Search for the cell housing the specified text and yield its [x, y] center coordinate. 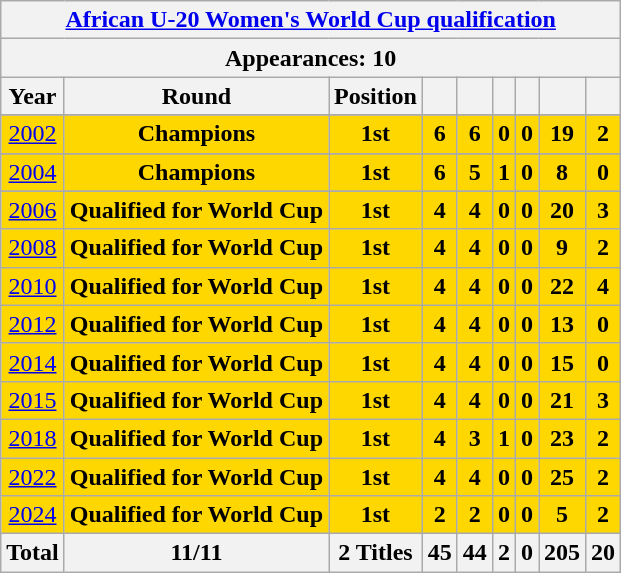
Round [196, 96]
2012 [33, 324]
15 [562, 362]
13 [562, 324]
2022 [33, 477]
African U-20 Women's World Cup qualification [311, 20]
2014 [33, 362]
11/11 [196, 553]
9 [562, 248]
205 [562, 553]
2004 [33, 172]
Position [376, 96]
2010 [33, 286]
8 [562, 172]
Year [33, 96]
44 [474, 553]
2 Titles [376, 553]
Total [33, 553]
2008 [33, 248]
2015 [33, 400]
2018 [33, 438]
Appearances: 10 [311, 58]
45 [440, 553]
23 [562, 438]
21 [562, 400]
19 [562, 134]
22 [562, 286]
2006 [33, 210]
25 [562, 477]
2002 [33, 134]
2024 [33, 515]
